Detect which cell encompasses the target text, then output its (X, Y) center coordinate. 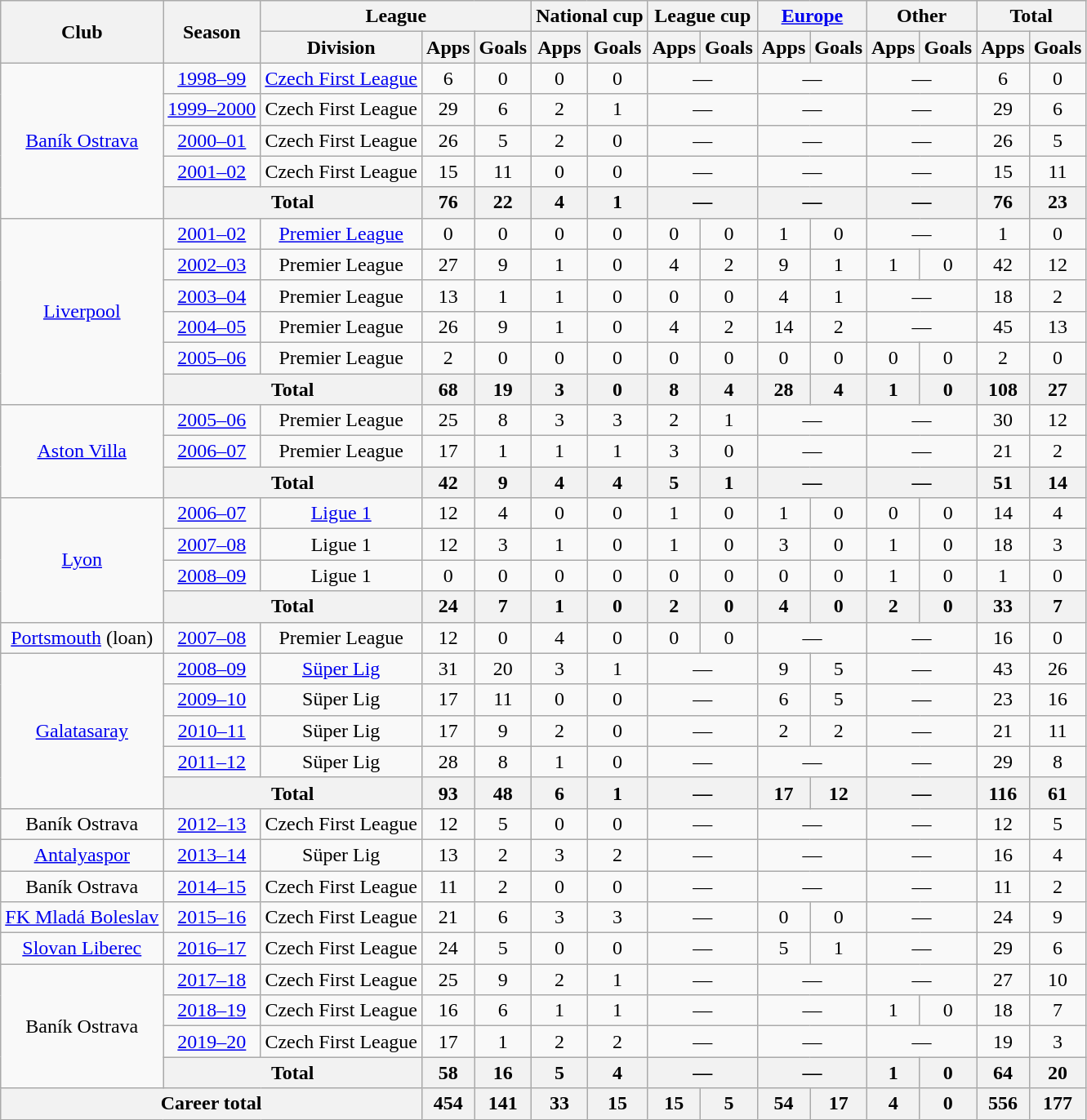
2010–11 (212, 731)
League (396, 16)
Career total (212, 1104)
2011–12 (212, 762)
68 (448, 389)
30 (1003, 420)
2018–19 (212, 1011)
2004–05 (212, 327)
Division (341, 47)
1998–99 (212, 78)
10 (1058, 980)
Lyon (82, 560)
2013–14 (212, 855)
2012–13 (212, 824)
2017–18 (212, 980)
FK Mladá Boleslav (82, 918)
Club (82, 32)
2002–03 (212, 264)
31 (448, 669)
177 (1058, 1104)
141 (503, 1104)
22 (503, 202)
64 (1003, 1073)
116 (1003, 793)
2009–10 (212, 700)
51 (1003, 482)
108 (1003, 389)
45 (1003, 327)
1999–2000 (212, 109)
Liverpool (82, 311)
2014–15 (212, 886)
Slovan Liberec (82, 949)
2016–17 (212, 949)
43 (1003, 669)
Europe (812, 16)
2003–04 (212, 296)
National cup (590, 16)
2019–20 (212, 1042)
Season (212, 32)
556 (1003, 1104)
Aston Villa (82, 451)
54 (783, 1104)
2015–16 (212, 918)
Portsmouth (loan) (82, 638)
454 (448, 1104)
93 (448, 793)
61 (1058, 793)
48 (503, 793)
League cup (702, 16)
Galatasaray (82, 731)
2000–01 (212, 140)
58 (448, 1073)
Antalyaspor (82, 855)
Other (922, 16)
